Detect which cell encompasses the target text, then output its [x, y] center coordinate. 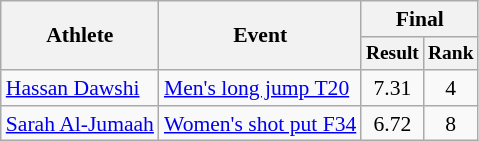
Men's long jump T20 [260, 88]
Event [260, 36]
7.31 [392, 88]
Final [420, 19]
Athlete [80, 36]
4 [450, 88]
Result [392, 54]
Rank [450, 54]
Hassan Dawshi [80, 88]
